Detect which cell encompasses the target text, then output its (x, y) center coordinate. 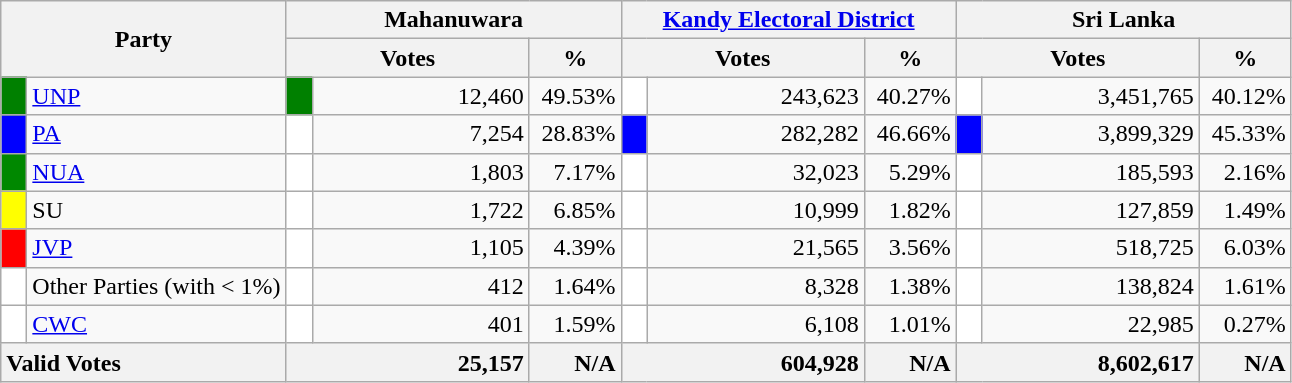
185,593 (1090, 172)
3.56% (910, 248)
1.38% (910, 286)
6,108 (756, 324)
SU (156, 210)
1.82% (910, 210)
518,725 (1090, 248)
Kandy Electoral District (788, 20)
28.83% (575, 134)
CWC (156, 324)
Mahanuwara (454, 20)
1.61% (1245, 286)
3,899,329 (1090, 134)
1,722 (420, 210)
401 (420, 324)
243,623 (756, 96)
2.16% (1245, 172)
6.85% (575, 210)
4.39% (575, 248)
25,157 (408, 362)
Sri Lanka (1124, 20)
5.29% (910, 172)
138,824 (1090, 286)
40.27% (910, 96)
7,254 (420, 134)
PA (156, 134)
1.59% (575, 324)
7.17% (575, 172)
Other Parties (with < 1%) (156, 286)
49.53% (575, 96)
45.33% (1245, 134)
Valid Votes (144, 362)
6.03% (1245, 248)
Party (144, 39)
22,985 (1090, 324)
NUA (156, 172)
21,565 (756, 248)
1.01% (910, 324)
127,859 (1090, 210)
0.27% (1245, 324)
1.64% (575, 286)
JVP (156, 248)
46.66% (910, 134)
10,999 (756, 210)
12,460 (420, 96)
1,803 (420, 172)
UNP (156, 96)
8,328 (756, 286)
40.12% (1245, 96)
3,451,765 (1090, 96)
32,023 (756, 172)
604,928 (742, 362)
8,602,617 (1078, 362)
1.49% (1245, 210)
282,282 (756, 134)
412 (420, 286)
1,105 (420, 248)
